Capture the cell that displays the provided text and extract its (x, y) central coordinate. 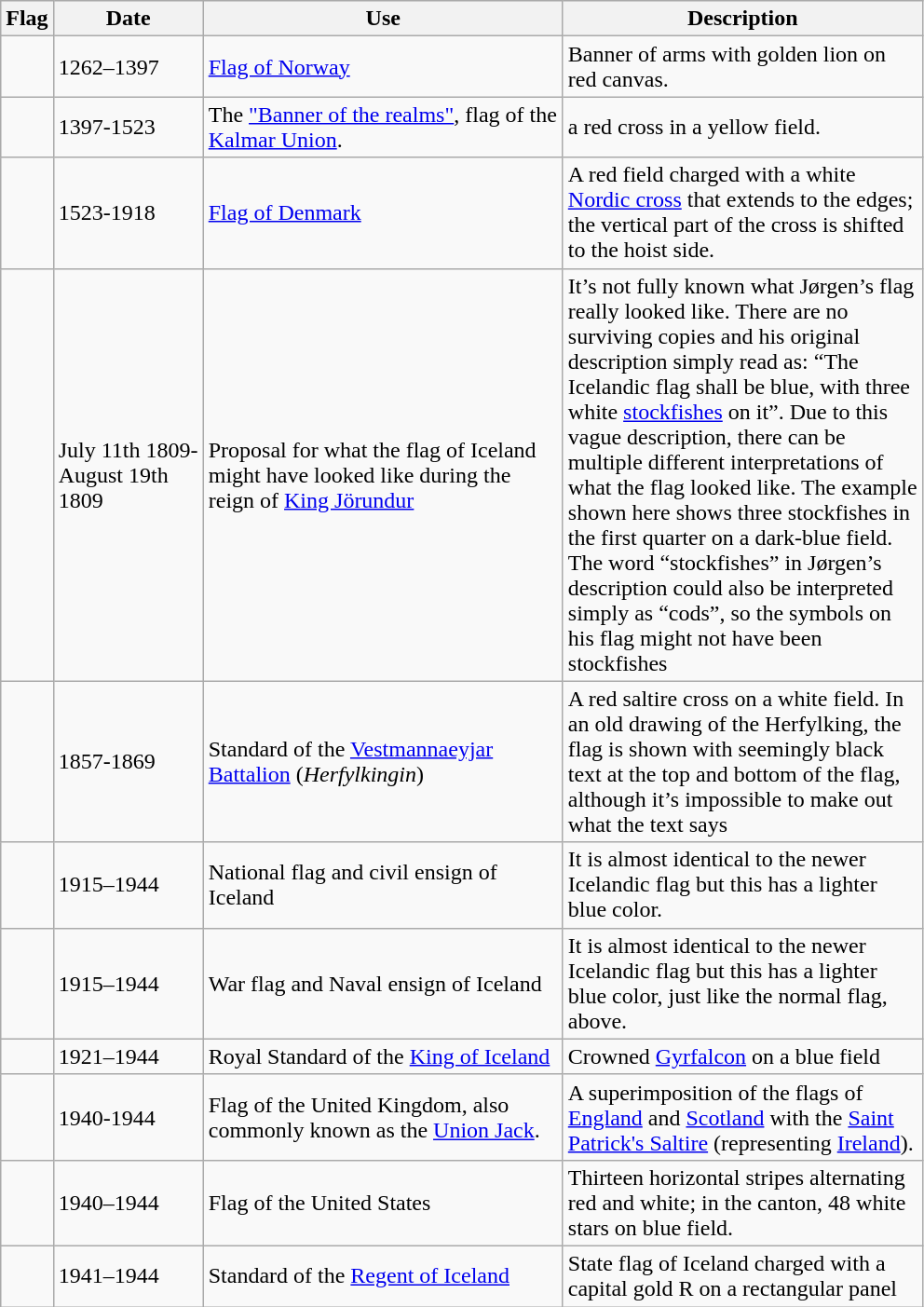
1940–1944 (129, 1203)
Banner of arms with golden lion on red canvas. (742, 67)
Standard of the Regent of Iceland (383, 1276)
Date (129, 19)
Use (383, 19)
1857-1869 (129, 762)
Standard of the Vestmannaeyjar Battalion (Herfylkingin) (383, 762)
Flag of Norway (383, 67)
Flag of the United Kingdom, also commonly known as the Union Jack. (383, 1117)
War flag and Naval ensign of Iceland (383, 984)
Thirteen horizontal stripes alternating red and white; in the canton, 48 white stars on blue field. (742, 1203)
1941–1944 (129, 1276)
Flag (27, 19)
It is almost identical to the newer Icelandic flag but this has a lighter blue color, just like the normal flag, above. (742, 984)
1397-1523 (129, 127)
Royal Standard of the King of Iceland (383, 1056)
Description (742, 19)
State flag of Iceland charged with a capital gold R on a rectangular panel (742, 1276)
It is almost identical to the newer Icelandic flag but this has a lighter blue color. (742, 885)
1523-1918 (129, 212)
Crowned Gyrfalcon on a blue field (742, 1056)
Proposal for what the flag of Iceland might have looked like during the reign of King Jörundur (383, 475)
Flag of Denmark (383, 212)
1940-1944 (129, 1117)
National flag and civil ensign of Iceland (383, 885)
The "Banner of the realms", flag of the Kalmar Union. (383, 127)
a red cross in a yellow field. (742, 127)
1921–1944 (129, 1056)
July 11th 1809-August 19th 1809 (129, 475)
Flag of the United States (383, 1203)
A superimposition of the flags of England and Scotland with the Saint Patrick's Saltire (representing Ireland). (742, 1117)
A red field charged with a white Nordic cross that extends to the edges; the vertical part of the cross is shifted to the hoist side. (742, 212)
1262–1397 (129, 67)
